Pinpoint the cell where the given text exists, returning its (x, y) midpoint coordinate. 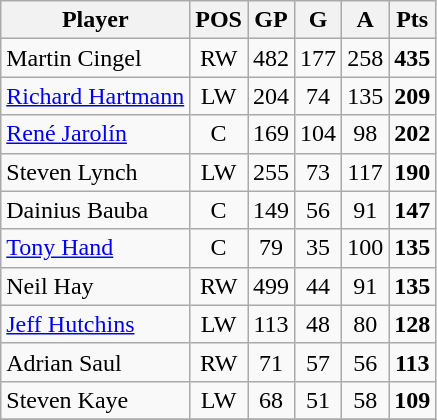
G (318, 20)
Tony Hand (96, 248)
74 (318, 96)
73 (318, 172)
68 (272, 400)
Steven Lynch (96, 172)
Neil Hay (96, 286)
202 (412, 134)
Martin Cingel (96, 58)
98 (366, 134)
Pts (412, 20)
109 (412, 400)
Richard Hartmann (96, 96)
435 (412, 58)
René Jarolín (96, 134)
80 (366, 324)
57 (318, 362)
51 (318, 400)
POS (219, 20)
169 (272, 134)
48 (318, 324)
Jeff Hutchins (96, 324)
GP (272, 20)
100 (366, 248)
149 (272, 210)
128 (412, 324)
209 (412, 96)
A (366, 20)
35 (318, 248)
Adrian Saul (96, 362)
499 (272, 286)
58 (366, 400)
255 (272, 172)
Player (96, 20)
104 (318, 134)
177 (318, 58)
117 (366, 172)
79 (272, 248)
Steven Kaye (96, 400)
44 (318, 286)
Dainius Bauba (96, 210)
258 (366, 58)
482 (272, 58)
204 (272, 96)
71 (272, 362)
190 (412, 172)
147 (412, 210)
